Scan for the cell matching the given text and deliver its (x, y) coordinate at center. 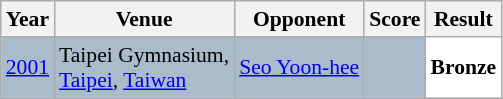
Venue (144, 19)
Taipei Gymnasium,Taipei, Taiwan (144, 68)
Result (463, 19)
Seo Yoon-hee (299, 68)
Year (28, 19)
Opponent (299, 19)
Bronze (463, 68)
2001 (28, 68)
Score (394, 19)
